Locate the cell with the specified text and output its (X, Y) center coordinate. 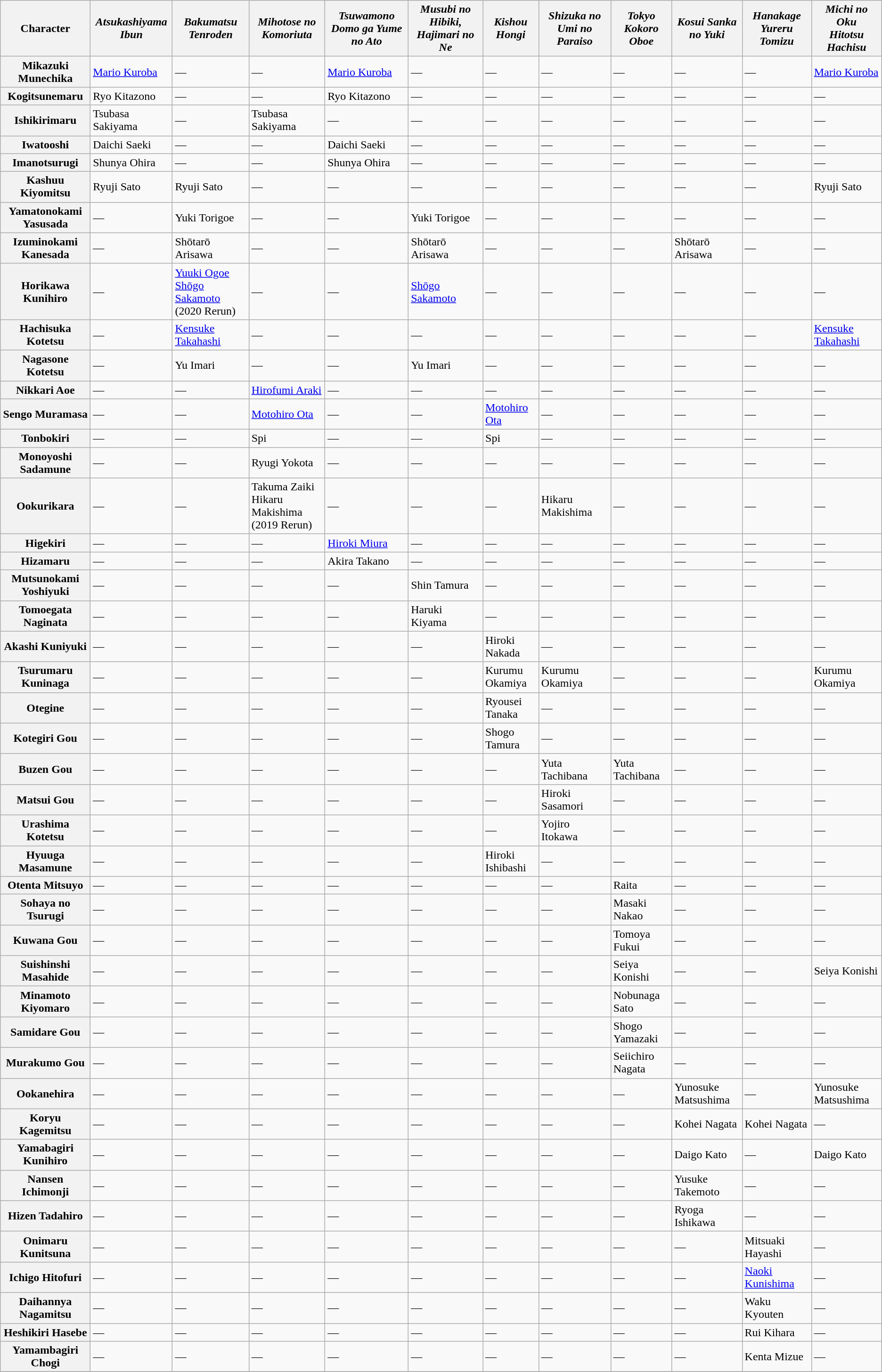
Ishikirimaru (45, 121)
Buzen Gou (45, 769)
Nobunaga Sato (641, 1001)
Higekiri (45, 543)
Yamabagiri Kunihiro (45, 1155)
Hanakage Yureru Tomizu (776, 28)
Monoyoshi Sadamune (45, 463)
Kosui Sanka no Yuki (707, 28)
Hirofumi Araki (287, 390)
Shogo Tamura (511, 739)
Minamoto Kiyomaro (45, 1001)
Iwatooshi (45, 145)
Kashuu Kiyomitsu (45, 187)
Mikazuki Munechika (45, 72)
Samidare Gou (45, 1032)
Shogo Yamazaki (641, 1032)
Atsukashiyama Ibun (131, 28)
Hizamaru (45, 561)
Masaki Nakao (641, 910)
Akira Takano (367, 561)
Ookurikara (45, 506)
Horikawa Kunihiro (45, 291)
Yuuki OgoeShōgo Sakamoto (2020 Rerun) (211, 291)
Izuminokami Kanesada (45, 248)
Heshikiri Hasebe (45, 1332)
Ookanehira (45, 1094)
Murakumo Gou (45, 1063)
Kogitsunemaru (45, 96)
Raita (641, 885)
Ryoga Ishikawa (707, 1216)
Hiroki Miura (367, 543)
Hiroki Ishibashi (511, 861)
Yojiro Itokawa (575, 830)
Yusuke Takemoto (707, 1185)
Nagasone Kotetsu (45, 365)
Urashima Kotetsu (45, 830)
Ichigo Hitofuri (45, 1277)
Daihannya Nagamitsu (45, 1307)
Hyuuga Masamune (45, 861)
Takuma ZaikiHikaru Makishima (2019 Rerun) (287, 506)
Akashi Kuniyuki (45, 646)
Tokyo Kokoro Oboe (641, 28)
Tomoya Fukui (641, 940)
Hiroki Sasamori (575, 800)
Hikaru Makishima (575, 506)
Tomoegata Naginata (45, 616)
Tsuwamono Domo ga Yume no Ato (367, 28)
Shizuka no Umi no Paraiso (575, 28)
Yamatonokami Yasusada (45, 218)
Shin Tamura (446, 585)
Seiichiro Nagata (641, 1063)
Waku Kyouten (776, 1307)
Kishou Hongi (511, 28)
Tonbokiri (45, 438)
Hiroki Nakada (511, 646)
Musubi no Hibiki, Hajimari no Ne (446, 28)
Kotegiri Gou (45, 739)
Hizen Tadahiro (45, 1216)
Kuwana Gou (45, 940)
Hachisuka Kotetsu (45, 334)
Sengo Muramasa (45, 414)
Kenta Mizue (776, 1356)
Matsui Gou (45, 800)
Haruki Kiyama (446, 616)
Onimaru Kunitsuna (45, 1246)
Character (45, 28)
Otegine (45, 707)
Bakumatsu Tenroden (211, 28)
Ryugi Yokota (287, 463)
Mitsuaki Hayashi (776, 1246)
Sohaya no Tsurugi (45, 910)
Yamambagiri Chogi (45, 1356)
Imanotsurugi (45, 162)
Otenta Mitsuyo (45, 885)
Suishinshi Masahide (45, 971)
Ryousei Tanaka (511, 707)
Nansen Ichimonji (45, 1185)
Mihotose no Komoriuta (287, 28)
Michi no OkuHitotsu Hachisu (846, 28)
Mutsunokami Yoshiyuki (45, 585)
Koryu Kagemitsu (45, 1124)
Naoki Kunishima (776, 1277)
Shōgo Sakamoto (446, 291)
Tsurumaru Kuninaga (45, 677)
Nikkari Aoe (45, 390)
Rui Kihara (776, 1332)
